Extract the (X, Y) coordinate from the center of the cell holding the provided text.  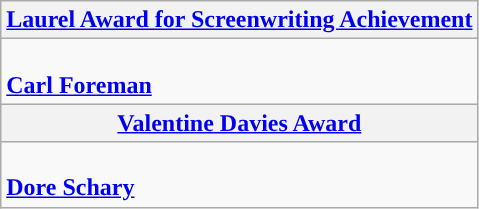
Carl Foreman (240, 72)
Dore Schary (240, 174)
Valentine Davies Award (240, 123)
Laurel Award for Screenwriting Achievement (240, 20)
